Detect which cell encompasses the target text, then output its [X, Y] center coordinate. 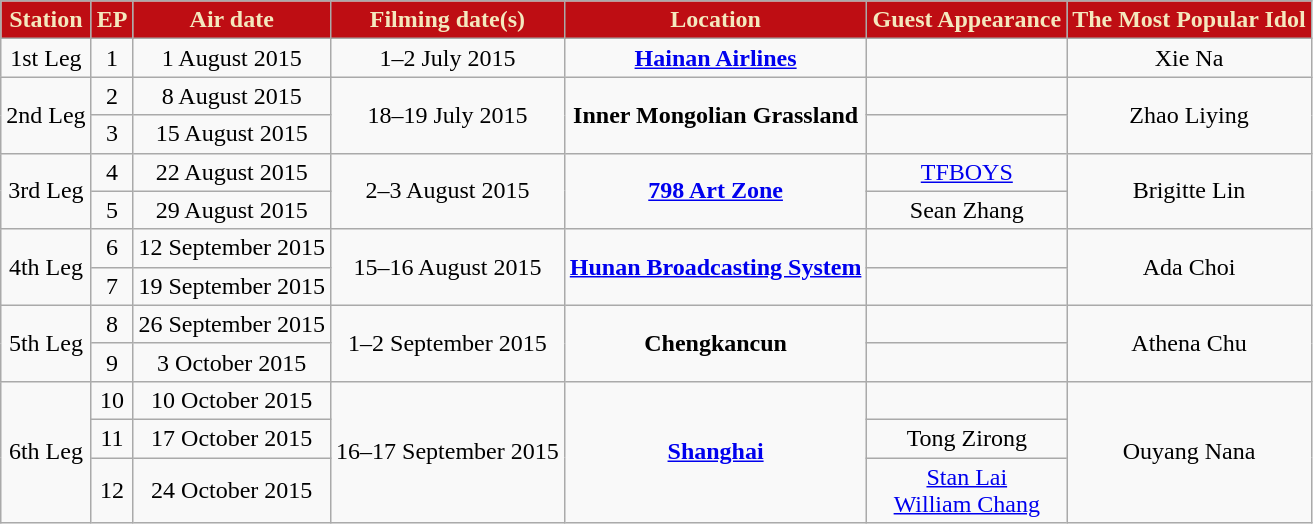
18–19 July 2015 [448, 115]
24 October 2015 [232, 490]
Brigitte Lin [1190, 191]
Hainan Airlines [716, 58]
8 August 2015 [232, 96]
19 September 2015 [232, 286]
6th Leg [46, 452]
Tong Zirong [967, 438]
29 August 2015 [232, 210]
1–2 July 2015 [448, 58]
Ada Choi [1190, 267]
Location [716, 20]
3rd Leg [46, 191]
Athena Chu [1190, 343]
TFBOYS [967, 172]
17 October 2015 [232, 438]
Guest Appearance [967, 20]
1 [112, 58]
The Most Popular Idol [1190, 20]
1st Leg [46, 58]
Chengkancun [716, 343]
Air date [232, 20]
7 [112, 286]
Zhao Liying [1190, 115]
4 [112, 172]
Shanghai [716, 452]
Hunan Broadcasting System [716, 267]
Filming date(s) [448, 20]
8 [112, 324]
Inner Mongolian Grassland [716, 115]
Station [46, 20]
12 September 2015 [232, 248]
3 October 2015 [232, 362]
5 [112, 210]
26 September 2015 [232, 324]
5th Leg [46, 343]
11 [112, 438]
2–3 August 2015 [448, 191]
1–2 September 2015 [448, 343]
Xie Na [1190, 58]
2nd Leg [46, 115]
16–17 September 2015 [448, 452]
Sean Zhang [967, 210]
3 [112, 134]
10 [112, 400]
15 August 2015 [232, 134]
4th Leg [46, 267]
1 August 2015 [232, 58]
Stan LaiWilliam Chang [967, 490]
15–16 August 2015 [448, 267]
2 [112, 96]
6 [112, 248]
12 [112, 490]
EP [112, 20]
Ouyang Nana [1190, 452]
22 August 2015 [232, 172]
9 [112, 362]
10 October 2015 [232, 400]
798 Art Zone [716, 191]
